Output the [x, y] coordinate of the center of the cell containing the given text.  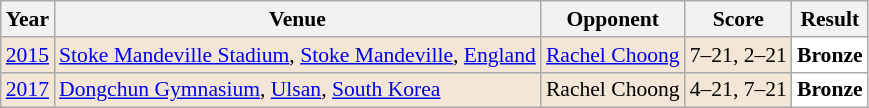
Opponent [613, 19]
Dongchun Gymnasium, Ulsan, South Korea [298, 90]
2017 [28, 90]
Year [28, 19]
Result [830, 19]
Stoke Mandeville Stadium, Stoke Mandeville, England [298, 55]
Venue [298, 19]
4–21, 7–21 [738, 90]
Score [738, 19]
7–21, 2–21 [738, 55]
2015 [28, 55]
